Find where the given text appears and provide that cell's center as [x, y] coordinate. 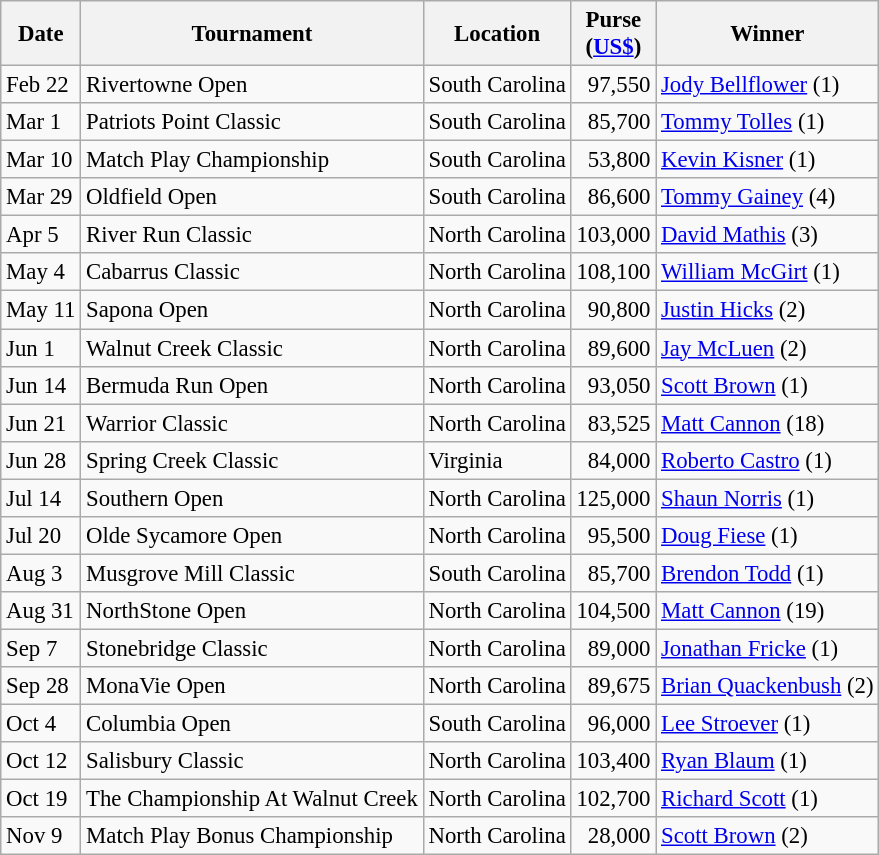
Jul 20 [41, 536]
93,050 [614, 385]
NorthStone Open [252, 611]
Stonebridge Classic [252, 648]
May 11 [41, 310]
Oldfield Open [252, 197]
Jul 14 [41, 498]
Apr 5 [41, 235]
Oct 4 [41, 724]
90,800 [614, 310]
Spring Creek Classic [252, 460]
Musgrove Mill Classic [252, 573]
Tommy Gainey (4) [768, 197]
Bermuda Run Open [252, 385]
Jody Bellflower (1) [768, 85]
Jonathan Fricke (1) [768, 648]
Winner [768, 34]
Mar 29 [41, 197]
Tournament [252, 34]
84,000 [614, 460]
Patriots Point Classic [252, 122]
Rivertowne Open [252, 85]
Salisbury Classic [252, 761]
28,000 [614, 836]
103,000 [614, 235]
Matt Cannon (19) [768, 611]
Aug 31 [41, 611]
Shaun Norris (1) [768, 498]
Jun 1 [41, 348]
104,500 [614, 611]
Oct 19 [41, 799]
Jay McLuen (2) [768, 348]
89,000 [614, 648]
Location [497, 34]
Southern Open [252, 498]
53,800 [614, 160]
108,100 [614, 273]
Match Play Championship [252, 160]
Roberto Castro (1) [768, 460]
95,500 [614, 536]
Feb 22 [41, 85]
Richard Scott (1) [768, 799]
Brian Quackenbush (2) [768, 686]
Virginia [497, 460]
MonaVie Open [252, 686]
Sep 28 [41, 686]
102,700 [614, 799]
Purse(US$) [614, 34]
May 4 [41, 273]
David Mathis (3) [768, 235]
89,600 [614, 348]
Kevin Kisner (1) [768, 160]
125,000 [614, 498]
Ryan Blaum (1) [768, 761]
Tommy Tolles (1) [768, 122]
Scott Brown (2) [768, 836]
89,675 [614, 686]
Warrior Classic [252, 423]
97,550 [614, 85]
Match Play Bonus Championship [252, 836]
Jun 14 [41, 385]
Mar 1 [41, 122]
Matt Cannon (18) [768, 423]
Doug Fiese (1) [768, 536]
William McGirt (1) [768, 273]
Oct 12 [41, 761]
Aug 3 [41, 573]
Jun 21 [41, 423]
Lee Stroever (1) [768, 724]
Sep 7 [41, 648]
Justin Hicks (2) [768, 310]
Date [41, 34]
Sapona Open [252, 310]
Columbia Open [252, 724]
86,600 [614, 197]
Scott Brown (1) [768, 385]
Nov 9 [41, 836]
Walnut Creek Classic [252, 348]
83,525 [614, 423]
Mar 10 [41, 160]
Olde Sycamore Open [252, 536]
Cabarrus Classic [252, 273]
96,000 [614, 724]
Brendon Todd (1) [768, 573]
Jun 28 [41, 460]
River Run Classic [252, 235]
The Championship At Walnut Creek [252, 799]
103,400 [614, 761]
